Return the (x, y) coordinate for the center point of the cell that contains the specified text.  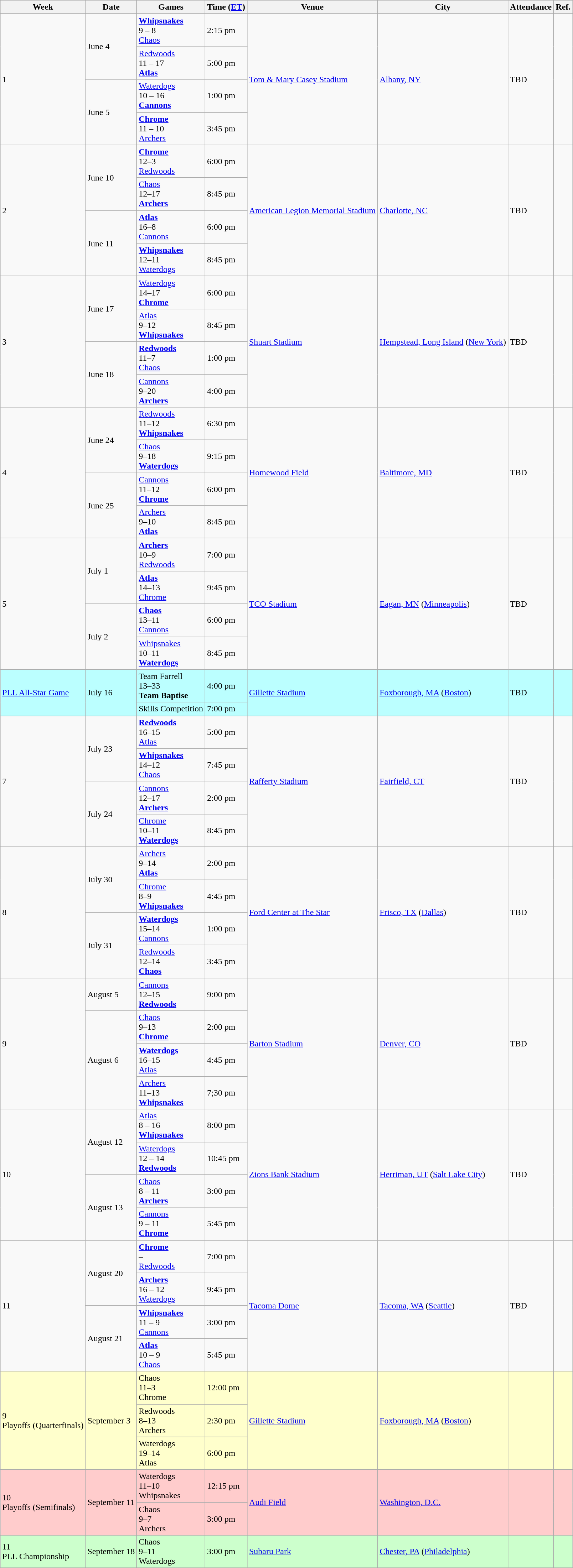
Week (43, 7)
Washington, D.C. (443, 1502)
PLL All-Star Game (43, 692)
Chrome 10–11 Waterdogs (171, 830)
June 10 (111, 178)
July 30 (111, 879)
Zions Bank Stadium (312, 1175)
August 13 (111, 1207)
Cannons 12–17 Archers (171, 798)
September 3 (111, 1420)
Archers 16 – 12 Waterdogs (171, 1289)
Herriman, UT (Salt Lake City) (443, 1175)
August 21 (111, 1338)
10Playoffs (Semifinals) (43, 1502)
Tacoma Dome (312, 1306)
Waterdogs 10 – 16Cannons (171, 96)
American Legion Memorial Stadium (312, 210)
August 20 (111, 1273)
Archers 10–9 Redwoods (171, 555)
Atlas 10 – 9 Chaos (171, 1355)
Baltimore, MD (443, 473)
September 18 (111, 1552)
Redwoods 8–13 Archers (171, 1421)
Chaos 9–13 Chrome (171, 1027)
Fairfield, CT (443, 781)
City (443, 7)
Redwoods 11–7 Chaos (171, 358)
12:00 pm (226, 1387)
Subaru Park (312, 1552)
Redwoods 12–14 Chaos (171, 962)
September 11 (111, 1502)
Chaos 9–7 Archers (171, 1519)
Redwoods 11–12 Whipsnakes (171, 424)
Homewood Field (312, 473)
Waterdogs 11–10 Whipsnakes (171, 1486)
Chaos 9–11 Waterdogs (171, 1552)
July 16 (111, 692)
Tom & Mary Casey Stadium (312, 79)
10:45 pm (226, 1158)
11PLL Championship (43, 1552)
8:00 pm (226, 1125)
June 11 (111, 243)
Waterdogs 15–14 Cannons (171, 929)
Frisco, TX (Dallas) (443, 912)
Archers 9–10 Atlas (171, 522)
Ref. (563, 7)
Waterdogs 19–14 Atlas (171, 1453)
Atlas 16–8 Cannons (171, 227)
Skills Competition (171, 709)
Chaos 9–18 Waterdogs (171, 456)
June 4 (111, 47)
Time (ET) (226, 7)
July 23 (111, 748)
Archers 9–14 Atlas (171, 863)
2:30 pm (226, 1421)
Whipsnakes 11 – 9 Cannons (171, 1322)
Whipsnakes 12–11 Waterdogs (171, 260)
5 (43, 604)
Venue (312, 7)
Chaos 11–3 Chrome (171, 1387)
Waterdogs 12 – 14 Redwoods (171, 1158)
Chrome 8–9 Whipsnakes (171, 896)
Charlotte, NC (443, 210)
Audi Field (312, 1502)
Chaos 13–11 Cannons (171, 620)
Tacoma, WA (Seattle) (443, 1306)
Rafferty Stadium (312, 781)
4 (43, 473)
2:15 pm (226, 30)
June 18 (111, 374)
June 24 (111, 440)
Atlas 8 – 16 Whipsnakes (171, 1125)
9 (43, 1044)
Date (111, 7)
Chaos 8 – 11 Archers (171, 1191)
Redwoods 16–15 Atlas (171, 732)
Team Farrell 13–33 Team Baptise (171, 686)
August 12 (111, 1142)
7:45 pm (226, 765)
Albany, NY (443, 79)
Cannons 9 – 11 Chrome (171, 1224)
June 5 (111, 112)
Attendance (531, 7)
August 5 (111, 994)
Chaos 12–17 Archers (171, 194)
Games (171, 7)
Eagan, MN (Minneapolis) (443, 604)
8 (43, 912)
Shuart Stadium (312, 341)
12:15 pm (226, 1486)
July 2 (111, 637)
10 (43, 1175)
Waterdogs 14–17 Chrome (171, 292)
9:15 pm (226, 456)
Cannons 9–20 Archers (171, 391)
August 6 (111, 1060)
2 (43, 210)
7 (43, 781)
Chrome 11 – 10Archers (171, 129)
1 (43, 79)
Atlas 9–12 Whipsnakes (171, 325)
11 (43, 1306)
3 (43, 341)
June 17 (111, 309)
7;30 pm (226, 1093)
Cannons 11–12 Chrome (171, 489)
Barton Stadium (312, 1044)
9Playoffs (Quarterfinals) (43, 1420)
Chrome 12–3 Redwoods (171, 161)
Whipsnakes 10–11 Waterdogs (171, 653)
6:30 pm (226, 424)
TCO Stadium (312, 604)
June 25 (111, 506)
Whipsnakes 9 – 8Chaos (171, 30)
July 1 (111, 571)
Atlas 14–13 Chrome (171, 587)
Whipsnakes 14–12 Chaos (171, 765)
Archers 11–13 Whipsnakes (171, 1093)
Redwoods 11 – 17Atlas (171, 63)
July 24 (111, 814)
Denver, CO (443, 1044)
Cannons 12–15 Redwoods (171, 994)
Ford Center at The Star (312, 912)
Waterdogs 16–15 Atlas (171, 1060)
Chrome – Redwoods (171, 1256)
July 31 (111, 945)
9:00 pm (226, 994)
Chester, PA (Philadelphia) (443, 1552)
Hempstead, Long Island (New York) (443, 341)
